Return [x, y] of the center of cell containing provided text 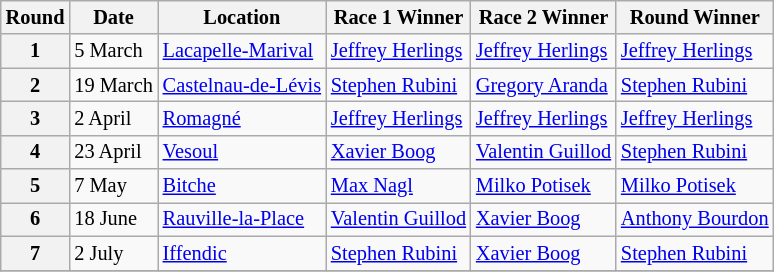
2 April [113, 118]
19 March [113, 85]
Race 1 Winner [398, 17]
Max Nagl [398, 186]
5 March [113, 51]
Location [242, 17]
Lacapelle-Marival [242, 51]
6 [36, 219]
2 [36, 85]
3 [36, 118]
Iffendic [242, 253]
5 [36, 186]
4 [36, 152]
Date [113, 17]
7 May [113, 186]
Race 2 Winner [544, 17]
1 [36, 51]
Romagné [242, 118]
2 July [113, 253]
18 June [113, 219]
Gregory Aranda [544, 85]
Vesoul [242, 152]
7 [36, 253]
Round Winner [695, 17]
23 April [113, 152]
Round [36, 17]
Bitche [242, 186]
Anthony Bourdon [695, 219]
Castelnau-de-Lévis [242, 85]
Rauville-la-Place [242, 219]
